Detect which cell encompasses the target text, then output its (X, Y) center coordinate. 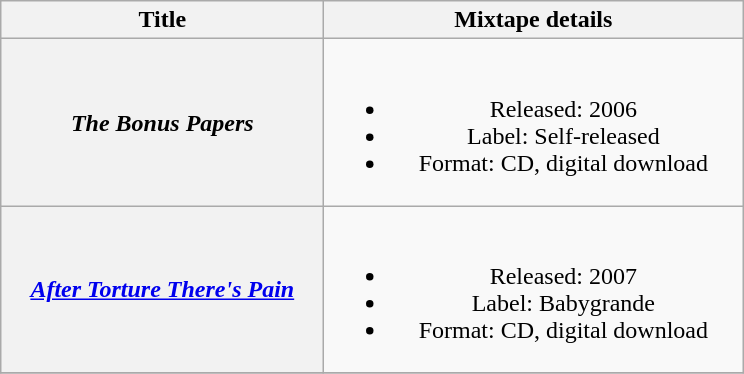
Released: 2006Label: Self-releasedFormat: CD, digital download (534, 122)
The Bonus Papers (162, 122)
After Torture There's Pain (162, 290)
Title (162, 20)
Released: 2007Label: BabygrandeFormat: CD, digital download (534, 290)
Mixtape details (534, 20)
